Find where the given text appears and provide that cell's center as [x, y] coordinate. 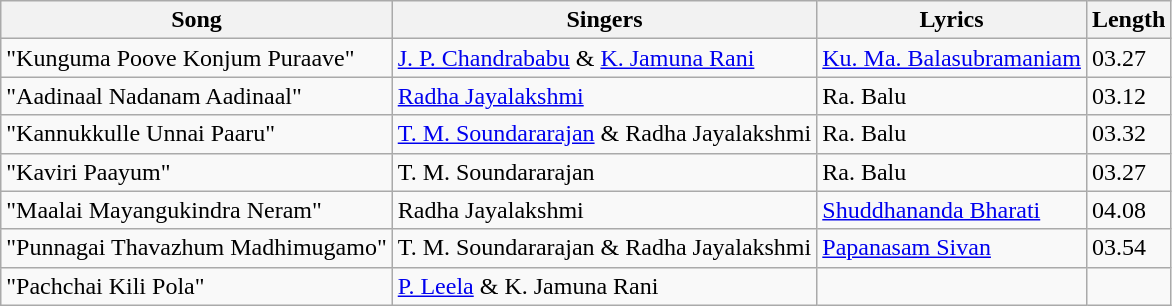
03.32 [1128, 134]
03.12 [1128, 96]
Ku. Ma. Balasubramaniam [952, 58]
"Kannukkulle Unnai Paaru" [196, 134]
03.54 [1128, 248]
"Punnagai Thavazhum Madhimugamo" [196, 248]
04.08 [1128, 210]
"Kunguma Poove Konjum Puraave" [196, 58]
"Maalai Mayangukindra Neram" [196, 210]
"Kaviri Paayum" [196, 172]
Song [196, 20]
T. M. Soundararajan [604, 172]
Shuddhananda Bharati [952, 210]
"Aadinaal Nadanam Aadinaal" [196, 96]
Singers [604, 20]
Papanasam Sivan [952, 248]
"Pachchai Kili Pola" [196, 286]
P. Leela & K. Jamuna Rani [604, 286]
Length [1128, 20]
Lyrics [952, 20]
J. P. Chandrababu & K. Jamuna Rani [604, 58]
